Find where the given text appears and provide that cell's center as [X, Y] coordinate. 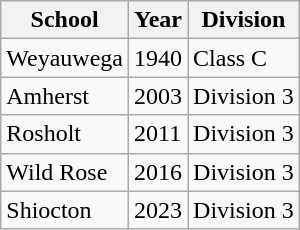
2023 [158, 210]
Year [158, 20]
Weyauwega [65, 58]
2011 [158, 134]
2016 [158, 172]
Division [244, 20]
Class C [244, 58]
Rosholt [65, 134]
School [65, 20]
2003 [158, 96]
Shiocton [65, 210]
Wild Rose [65, 172]
1940 [158, 58]
Amherst [65, 96]
